Return the [X, Y] coordinate for the center point of the cell that contains the specified text.  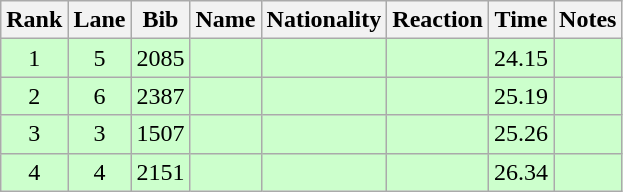
5 [100, 58]
Nationality [324, 20]
Name [226, 20]
Reaction [438, 20]
25.19 [520, 96]
2085 [160, 58]
24.15 [520, 58]
1 [34, 58]
2 [34, 96]
1507 [160, 134]
2151 [160, 172]
25.26 [520, 134]
6 [100, 96]
Rank [34, 20]
Lane [100, 20]
Bib [160, 20]
2387 [160, 96]
Notes [588, 20]
Time [520, 20]
26.34 [520, 172]
